Capture the cell that displays the provided text and extract its (x, y) central coordinate. 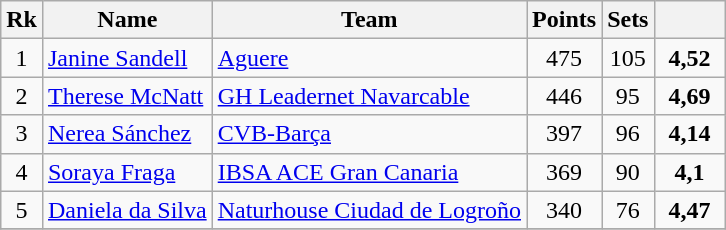
2 (22, 96)
76 (628, 210)
Daniela da Silva (127, 210)
Therese McNatt (127, 96)
Name (127, 20)
446 (564, 96)
95 (628, 96)
Points (564, 20)
IBSA ACE Gran Canaria (369, 172)
369 (564, 172)
Nerea Sánchez (127, 134)
475 (564, 58)
Aguere (369, 58)
105 (628, 58)
4,47 (690, 210)
397 (564, 134)
4,69 (690, 96)
GH Leadernet Navarcable (369, 96)
4,1 (690, 172)
Naturhouse Ciudad de Logroño (369, 210)
Sets (628, 20)
Soraya Fraga (127, 172)
5 (22, 210)
4 (22, 172)
Janine Sandell (127, 58)
3 (22, 134)
Rk (22, 20)
4,52 (690, 58)
4,14 (690, 134)
Team (369, 20)
340 (564, 210)
96 (628, 134)
CVB-Barça (369, 134)
90 (628, 172)
1 (22, 58)
